Scan for the cell matching the given text and deliver its [x, y] coordinate at center. 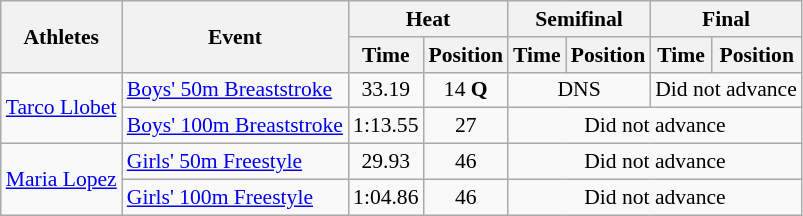
Boys' 100m Breaststroke [235, 126]
27 [466, 126]
Boys' 50m Breaststroke [235, 90]
Girls' 100m Freestyle [235, 197]
29.93 [386, 162]
1:04.86 [386, 197]
Heat [428, 19]
33.19 [386, 90]
Tarco Llobet [62, 108]
1:13.55 [386, 126]
DNS [579, 90]
Semifinal [579, 19]
Event [235, 36]
14 Q [466, 90]
Athletes [62, 36]
Final [726, 19]
Maria Lopez [62, 180]
Girls' 50m Freestyle [235, 162]
